Scan for the cell matching the given text and deliver its [x, y] coordinate at center. 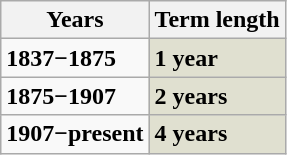
Years [75, 20]
4 years [217, 134]
1907−present [75, 134]
Term length [217, 20]
1837−1875 [75, 58]
1875−1907 [75, 96]
2 years [217, 96]
1 year [217, 58]
